Pinpoint the cell where the given text exists, returning its [X, Y] midpoint coordinate. 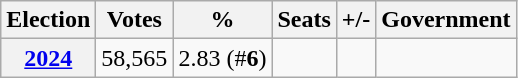
2024 [48, 58]
Election [48, 20]
58,565 [134, 58]
Government [446, 20]
Seats [304, 20]
% [222, 20]
Votes [134, 20]
+/- [356, 20]
2.83 (#6) [222, 58]
